From the cell containing the given text, extract its center point as [x, y] coordinate. 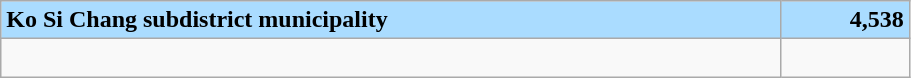
4,538 [844, 20]
Ko Si Chang subdistrict municipality [390, 20]
